Identify which cell holds the provided text, then report its [x, y] central coordinate. 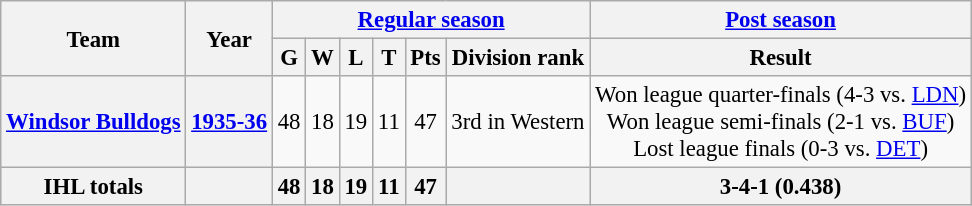
Windsor Bulldogs [94, 122]
Year [230, 38]
Team [94, 38]
G [288, 58]
IHL totals [94, 187]
W [322, 58]
Result [781, 58]
1935-36 [230, 122]
Won league quarter-finals (4-3 vs. LDN) Won league semi-finals (2-1 vs. BUF) Lost league finals (0-3 vs. DET) [781, 122]
Pts [426, 58]
Division rank [518, 58]
3rd in Western [518, 122]
Regular season [430, 20]
3-4-1 (0.438) [781, 187]
Post season [781, 20]
T [390, 58]
L [356, 58]
